Detect which cell encompasses the target text, then output its [x, y] center coordinate. 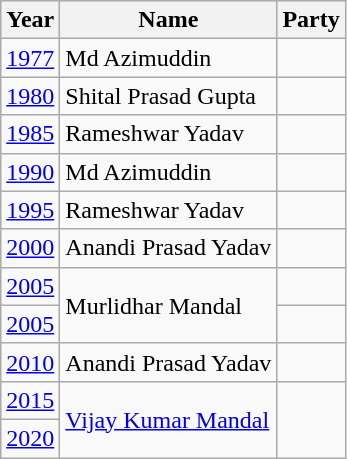
Party [311, 20]
2000 [30, 248]
1977 [30, 58]
2020 [30, 438]
Year [30, 20]
Shital Prasad Gupta [168, 96]
1995 [30, 210]
2010 [30, 362]
1985 [30, 134]
1990 [30, 172]
1980 [30, 96]
Vijay Kumar Mandal [168, 419]
Name [168, 20]
Murlidhar Mandal [168, 305]
2015 [30, 400]
